Return the (x, y) coordinate for the center point of the cell that contains the specified text.  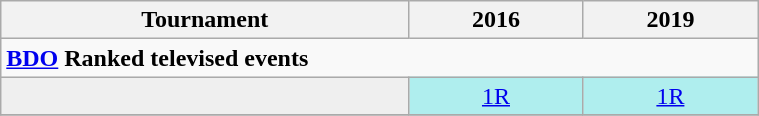
2016 (496, 20)
BDO Ranked televised events (380, 58)
2019 (670, 20)
Tournament (205, 20)
